Identify which cell holds the provided text, then report its [X, Y] central coordinate. 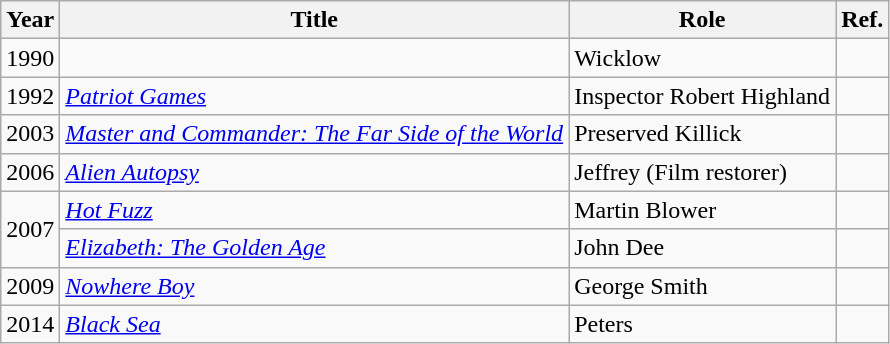
2003 [30, 134]
2014 [30, 324]
Alien Autopsy [314, 172]
2006 [30, 172]
Jeffrey (Film restorer) [702, 172]
Role [702, 20]
George Smith [702, 286]
Martin Blower [702, 210]
John Dee [702, 248]
Wicklow [702, 58]
Ref. [862, 20]
Patriot Games [314, 96]
Peters [702, 324]
2009 [30, 286]
1990 [30, 58]
Master and Commander: The Far Side of the World [314, 134]
Elizabeth: The Golden Age [314, 248]
Black Sea [314, 324]
Nowhere Boy [314, 286]
Year [30, 20]
1992 [30, 96]
Inspector Robert Highland [702, 96]
2007 [30, 229]
Hot Fuzz [314, 210]
Preserved Killick [702, 134]
Title [314, 20]
